Identify which cell holds the provided text, then report its (X, Y) central coordinate. 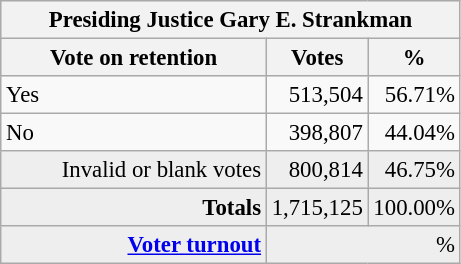
398,807 (317, 133)
800,814 (317, 170)
46.75% (414, 170)
1,715,125 (317, 208)
44.04% (414, 133)
513,504 (317, 95)
56.71% (414, 95)
No (134, 133)
Totals (134, 208)
Voter turnout (134, 245)
Presiding Justice Gary E. Strankman (231, 20)
Yes (134, 95)
Votes (317, 58)
Vote on retention (134, 58)
100.00% (414, 208)
Invalid or blank votes (134, 170)
